Search for the cell housing the specified text and yield its (x, y) center coordinate. 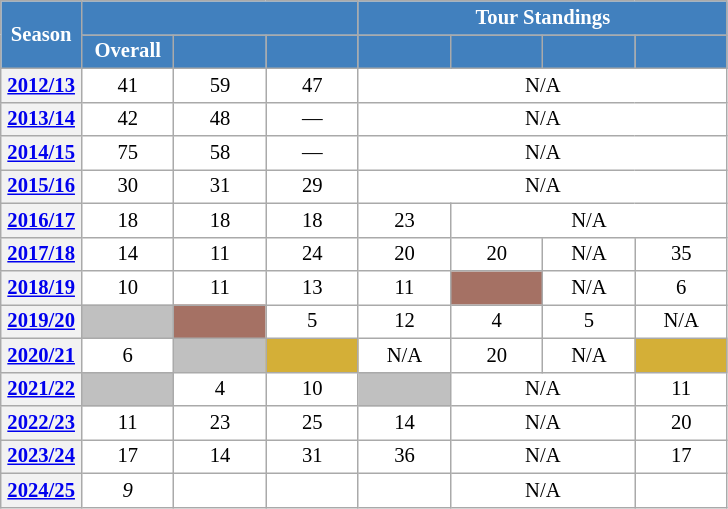
2021/22 (42, 389)
2022/23 (42, 423)
2019/20 (42, 321)
2020/21 (42, 355)
Tour Standings (542, 17)
2018/19 (42, 287)
Overall (128, 51)
13 (312, 287)
Season (42, 34)
58 (220, 153)
47 (312, 85)
42 (128, 119)
2016/17 (42, 220)
2015/16 (42, 186)
2014/15 (42, 153)
59 (220, 85)
48 (220, 119)
12 (404, 321)
30 (128, 186)
2013/14 (42, 119)
29 (312, 186)
2017/18 (42, 254)
36 (404, 456)
41 (128, 85)
35 (681, 254)
9 (128, 490)
25 (312, 423)
2024/25 (42, 490)
2012/13 (42, 85)
75 (128, 153)
2023/24 (42, 456)
24 (312, 254)
